For the text-containing cell, return its midpoint in (x, y) coordinate format. 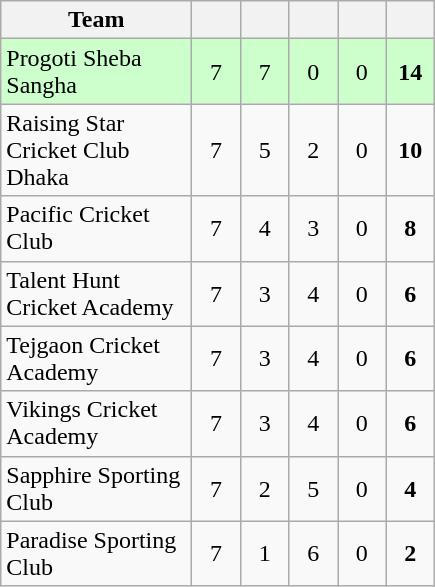
Tejgaon Cricket Academy (96, 358)
8 (410, 228)
Sapphire Sporting Club (96, 488)
10 (410, 150)
Talent Hunt Cricket Academy (96, 294)
14 (410, 72)
Team (96, 20)
Raising Star Cricket Club Dhaka (96, 150)
Progoti Sheba Sangha (96, 72)
Paradise Sporting Club (96, 554)
Pacific Cricket Club (96, 228)
1 (264, 554)
Vikings Cricket Academy (96, 424)
